Output the [X, Y] coordinate of the center of the cell containing the given text.  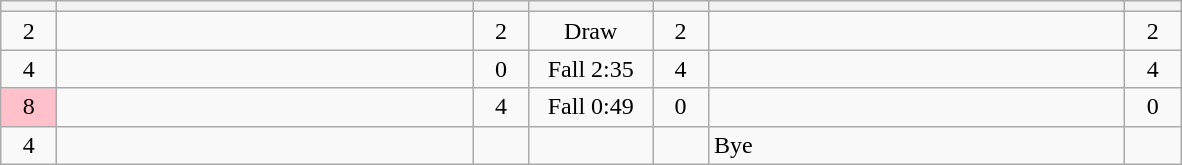
Bye [917, 145]
Fall 2:35 [591, 69]
8 [29, 107]
Fall 0:49 [591, 107]
Draw [591, 31]
